Extract the [x, y] coordinate from the center of the cell holding the provided text.  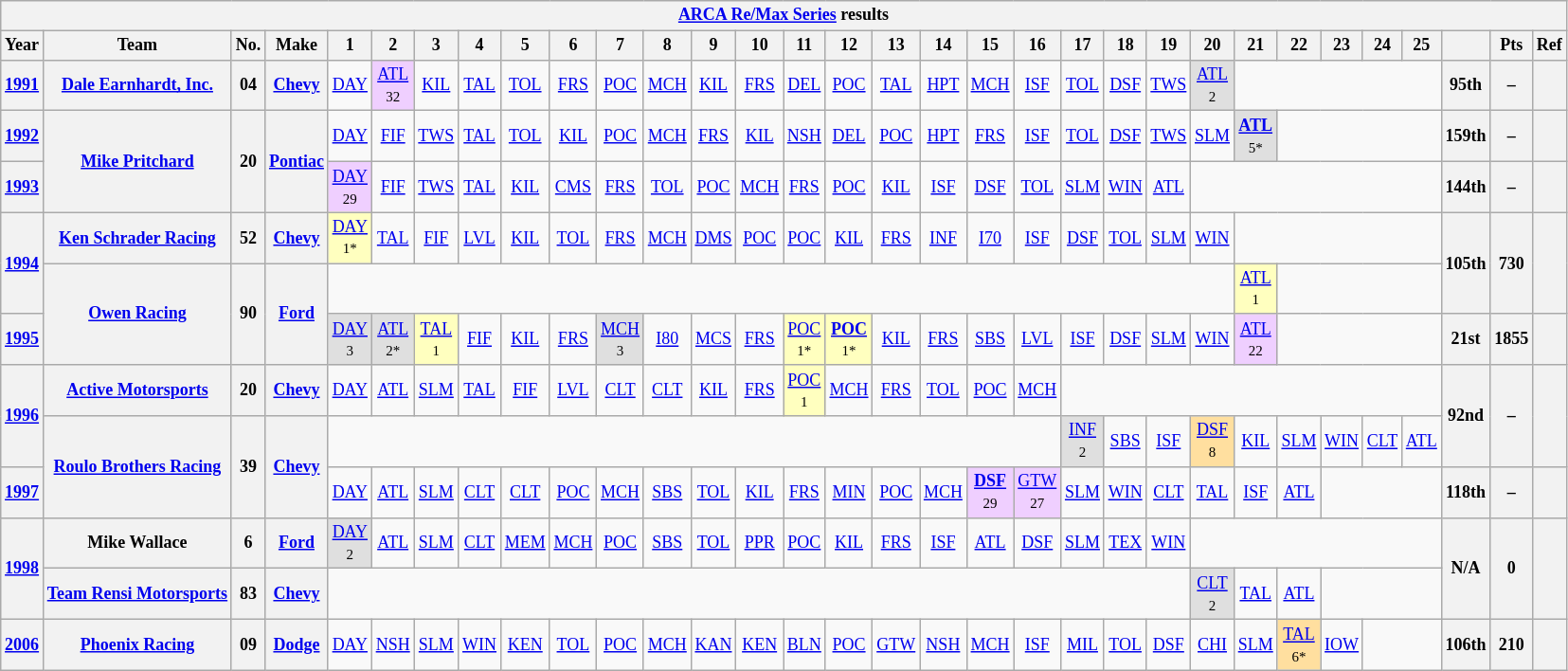
N/A [1466, 569]
1993 [23, 187]
Pts [1512, 45]
Ref [1549, 45]
GTW [896, 644]
ATL1 [1255, 289]
1997 [23, 492]
DAY1* [350, 238]
ARCA Re/Max Series results [784, 15]
14 [944, 45]
DAY2 [350, 543]
I80 [667, 339]
24 [1381, 45]
7 [621, 45]
Ken Schrader Racing [136, 238]
CHI [1213, 644]
DAY3 [350, 339]
19 [1169, 45]
Phoenix Racing [136, 644]
21 [1255, 45]
Dodge [297, 644]
MCS [713, 339]
1991 [23, 85]
13 [896, 45]
KAN [713, 644]
Owen Racing [136, 315]
ATL2 [1213, 85]
09 [248, 644]
15 [990, 45]
0 [1512, 569]
MIN [849, 492]
04 [248, 85]
11 [803, 45]
1855 [1512, 339]
106th [1466, 644]
22 [1299, 45]
DSF8 [1213, 442]
Roulo Brothers Racing [136, 466]
4 [479, 45]
1994 [23, 263]
Mike Pritchard [136, 161]
MIL [1083, 644]
90 [248, 315]
210 [1512, 644]
Pontiac [297, 161]
5 [525, 45]
92nd [1466, 415]
DSF29 [990, 492]
23 [1342, 45]
MEM [525, 543]
21st [1466, 339]
CMS [573, 187]
No. [248, 45]
INF [944, 238]
Active Motorsports [136, 390]
144th [1466, 187]
BLN [803, 644]
95th [1466, 85]
CLT2 [1213, 594]
Mike Wallace [136, 543]
POC1 [803, 390]
DAY29 [350, 187]
159th [1466, 136]
Team Rensi Motorsports [136, 594]
TAL6* [1299, 644]
DMS [713, 238]
105th [1466, 263]
ATL5* [1255, 136]
Year [23, 45]
118th [1466, 492]
3 [436, 45]
IOW [1342, 644]
18 [1126, 45]
PPR [760, 543]
8 [667, 45]
GTW27 [1037, 492]
1995 [23, 339]
TEX [1126, 543]
TAL1 [436, 339]
39 [248, 466]
25 [1421, 45]
ATL2* [392, 339]
2006 [23, 644]
ATL32 [392, 85]
2 [392, 45]
12 [849, 45]
52 [248, 238]
ATL22 [1255, 339]
10 [760, 45]
1 [350, 45]
9 [713, 45]
INF2 [1083, 442]
MCH3 [621, 339]
Team [136, 45]
I70 [990, 238]
Dale Earnhardt, Inc. [136, 85]
16 [1037, 45]
1996 [23, 415]
83 [248, 594]
730 [1512, 263]
17 [1083, 45]
Make [297, 45]
1992 [23, 136]
1998 [23, 569]
